Detect which cell encompasses the target text, then output its (x, y) center coordinate. 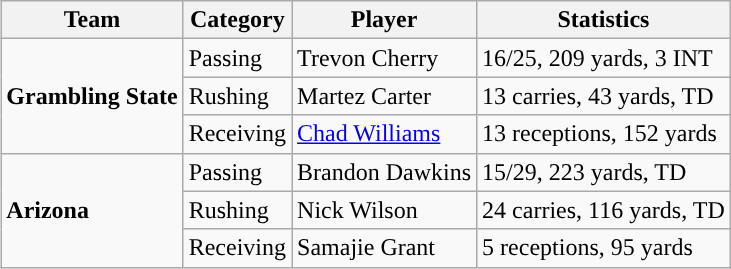
Martez Carter (384, 96)
16/25, 209 yards, 3 INT (604, 58)
Brandon Dawkins (384, 172)
Grambling State (92, 96)
Chad Williams (384, 134)
13 receptions, 152 yards (604, 134)
Nick Wilson (384, 210)
Team (92, 20)
Player (384, 20)
13 carries, 43 yards, TD (604, 96)
24 carries, 116 yards, TD (604, 210)
Trevon Cherry (384, 58)
15/29, 223 yards, TD (604, 172)
Samajie Grant (384, 248)
Arizona (92, 210)
Category (237, 20)
5 receptions, 95 yards (604, 248)
Statistics (604, 20)
